Return (X, Y) of the center of cell containing provided text 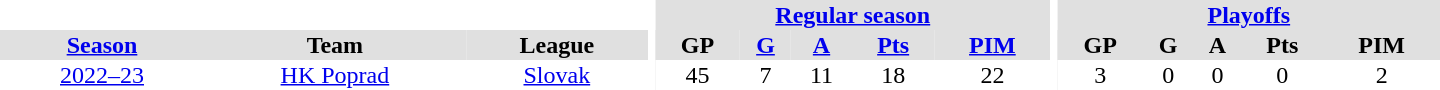
HK Poprad (335, 75)
2022–23 (102, 75)
Slovak (557, 75)
League (557, 45)
7 (766, 75)
11 (822, 75)
2 (1382, 75)
Regular season (853, 15)
Season (102, 45)
Team (335, 45)
18 (893, 75)
22 (992, 75)
3 (1100, 75)
Playoffs (1249, 15)
45 (698, 75)
